Provide the [X, Y] coordinate of the cell's center where the given text is located.  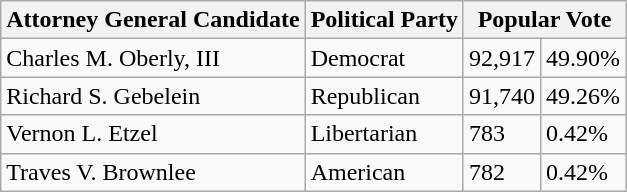
782 [502, 172]
Popular Vote [544, 20]
Republican [384, 96]
92,917 [502, 58]
Libertarian [384, 134]
Democrat [384, 58]
Richard S. Gebelein [153, 96]
91,740 [502, 96]
American [384, 172]
783 [502, 134]
Charles M. Oberly, III [153, 58]
49.90% [584, 58]
Political Party [384, 20]
49.26% [584, 96]
Traves V. Brownlee [153, 172]
Attorney General Candidate [153, 20]
Vernon L. Etzel [153, 134]
